Scan for the cell matching the given text and deliver its [x, y] coordinate at center. 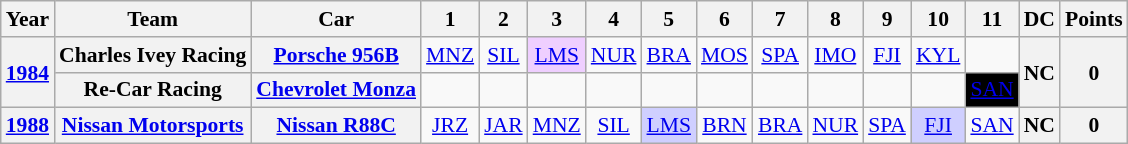
BRN [724, 126]
4 [614, 19]
IMO [835, 55]
Nissan Motorsports [152, 126]
10 [938, 19]
Porsche 956B [336, 55]
11 [992, 19]
Charles Ivey Racing [152, 55]
2 [504, 19]
1988 [28, 126]
Points [1094, 19]
KYL [938, 55]
5 [668, 19]
JRZ [450, 126]
Car [336, 19]
Year [28, 19]
3 [557, 19]
Chevrolet Monza [336, 90]
JAR [504, 126]
Re-Car Racing [152, 90]
Nissan R88C [336, 126]
1 [450, 19]
7 [780, 19]
9 [887, 19]
1984 [28, 72]
6 [724, 19]
MOS [724, 55]
Team [152, 19]
8 [835, 19]
DC [1040, 19]
